Detect which cell encompasses the target text, then output its (X, Y) center coordinate. 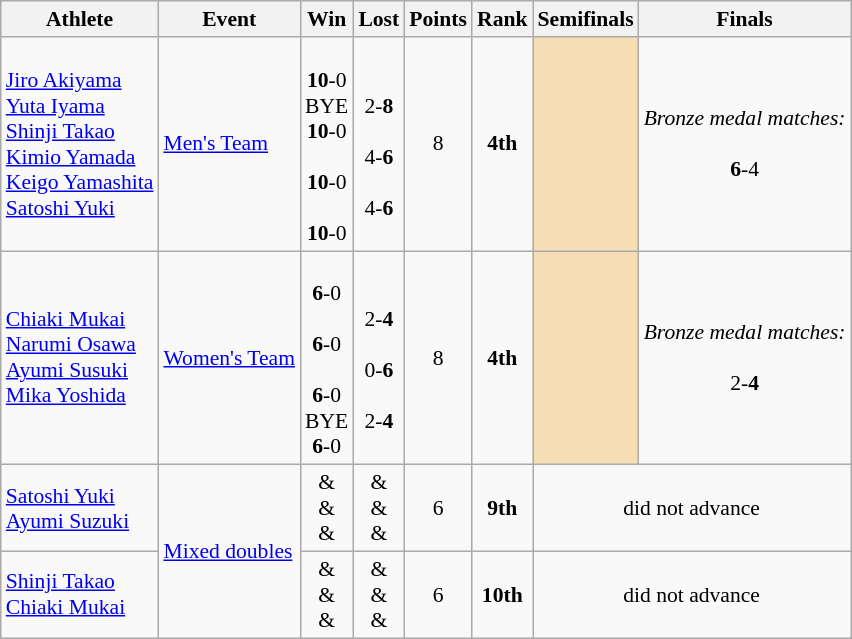
Finals (745, 19)
Semifinals (586, 19)
Jiro AkiyamaYuta IyamaShinji TakaoKimio YamadaKeigo YamashitaSatoshi Yuki (80, 144)
2-40-62-4 (378, 358)
Bronze medal matches:6-4 (745, 144)
Satoshi YukiAyumi Suzuki (80, 508)
Chiaki MukaiNarumi OsawaAyumi SusukiMika Yoshida (80, 358)
10-0BYE10-010-010-0 (326, 144)
Lost (378, 19)
10th (502, 596)
2-84-64-6 (378, 144)
Event (229, 19)
Men's Team (229, 144)
Win (326, 19)
Mixed doubles (229, 552)
Bronze medal matches:2-4 (745, 358)
Athlete (80, 19)
9th (502, 508)
Points (438, 19)
Shinji TakaoChiaki Mukai (80, 596)
6-06-06-0BYE6-0 (326, 358)
Women's Team (229, 358)
Rank (502, 19)
